Return the [X, Y] coordinate for the center point of the cell that contains the specified text.  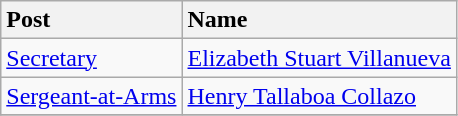
Elizabeth Stuart Villanueva [319, 58]
Post [92, 20]
Henry Tallaboa Collazo [319, 96]
Secretary [92, 58]
Name [319, 20]
Sergeant-at-Arms [92, 96]
